Capture the cell that displays the provided text and extract its (x, y) central coordinate. 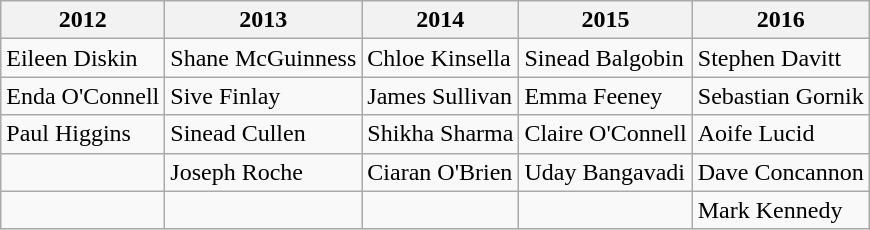
Mark Kennedy (780, 210)
Paul Higgins (83, 134)
Sive Finlay (264, 96)
Sebastian Gornik (780, 96)
2015 (606, 20)
Sinead Balgobin (606, 58)
2012 (83, 20)
James Sullivan (440, 96)
Enda O'Connell (83, 96)
Stephen Davitt (780, 58)
2016 (780, 20)
Eileen Diskin (83, 58)
Chloe Kinsella (440, 58)
Dave Concannon (780, 172)
Aoife Lucid (780, 134)
2014 (440, 20)
2013 (264, 20)
Sinead Cullen (264, 134)
Shane McGuinness (264, 58)
Emma Feeney (606, 96)
Shikha Sharma (440, 134)
Joseph Roche (264, 172)
Claire O'Connell (606, 134)
Uday Bangavadi (606, 172)
Ciaran O'Brien (440, 172)
